Return the (X, Y) coordinate for the center point of the cell that contains the specified text.  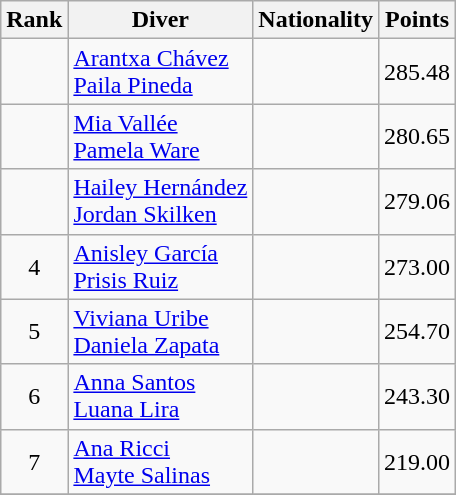
254.70 (418, 332)
6 (34, 396)
280.65 (418, 136)
Points (418, 20)
279.06 (418, 202)
Nationality (316, 20)
Ana RicciMayte Salinas (160, 462)
4 (34, 266)
Anisley GarcíaPrisis Ruiz (160, 266)
Anna SantosLuana Lira (160, 396)
7 (34, 462)
219.00 (418, 462)
Diver (160, 20)
5 (34, 332)
Arantxa ChávezPaila Pineda (160, 72)
243.30 (418, 396)
Rank (34, 20)
Hailey HernándezJordan Skilken (160, 202)
Viviana UribeDaniela Zapata (160, 332)
Mia ValléePamela Ware (160, 136)
273.00 (418, 266)
285.48 (418, 72)
